Identify which cell holds the provided text, then report its [X, Y] central coordinate. 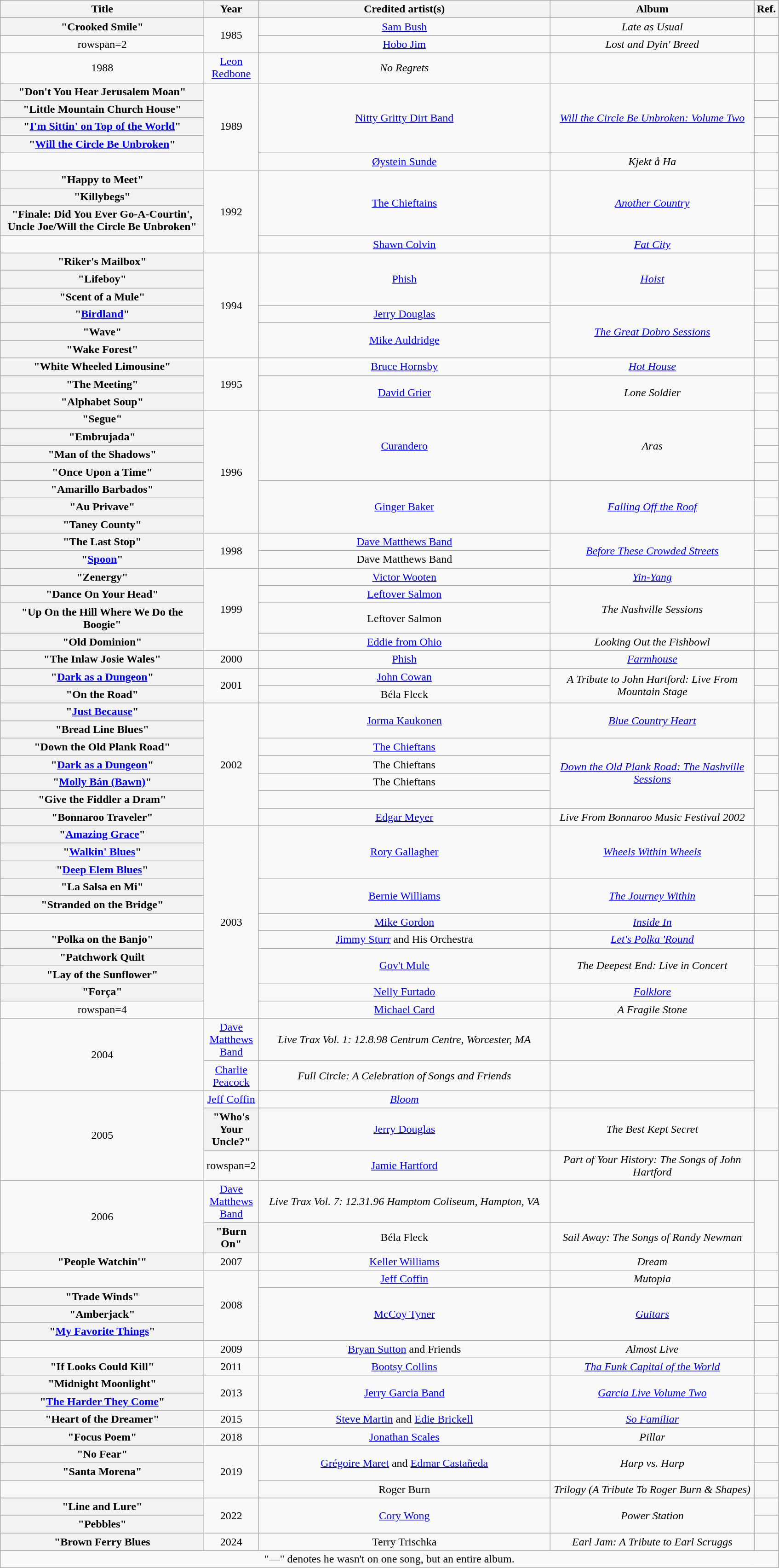
Michael Card [405, 1009]
"Killybegs" [102, 196]
"Au Privave" [102, 507]
"Down the Old Plank Road" [102, 747]
Mike Auldridge [405, 340]
1985 [231, 35]
A Tribute to John Hartford: Live From Mountain Stage [652, 686]
Kjekt å Ha [652, 161]
"Patchwork Quilt [102, 957]
So Familiar [652, 1419]
1989 [231, 127]
Another Country [652, 202]
"Amarillo Barbados" [102, 489]
"People Watchin'" [102, 1262]
Sam Bush [405, 27]
Jimmy Sturr and His Orchestra [405, 940]
"Scent of a Mule" [102, 297]
"Give the Fiddler a Dram" [102, 799]
Blue Country Heart [652, 721]
Jorma Kaukonen [405, 721]
Eddie from Ohio [405, 642]
Øystein Sunde [405, 161]
"Heart of the Dreamer" [102, 1419]
Pillar [652, 1436]
Late as Usual [652, 27]
"Alphabet Soup" [102, 402]
Year [231, 9]
"I'm Sittin' on Top of the World" [102, 127]
Looking Out the Fishbowl [652, 642]
Hot House [652, 367]
"Deep Elem Blues" [102, 870]
Grégoire Maret and Edmar Castañeda [405, 1463]
2018 [231, 1436]
2006 [102, 1216]
Nitty Gritty Dirt Band [405, 118]
Wheels Within Wheels [652, 852]
Curandero [405, 445]
"Just Because" [102, 712]
The Best Kept Secret [652, 1129]
Full Circle: A Celebration of Songs and Friends [405, 1076]
"Polka on the Banjo" [102, 940]
Folklore [652, 992]
1994 [231, 306]
"Little Mountain Church House" [102, 109]
"Wake Forest" [102, 349]
Leon Redbone [231, 68]
A Fragile Stone [652, 1009]
1998 [231, 551]
Bloom [405, 1099]
Power Station [652, 1516]
"Focus Poem" [102, 1436]
Falling Off the Roof [652, 507]
"The Harder They Come" [102, 1401]
"White Wheeled Limousine" [102, 367]
Ref. [766, 9]
Yin-Yang [652, 577]
Fat City [652, 244]
Shawn Colvin [405, 244]
Harp vs. Harp [652, 1463]
"Up On the Hill Where We Do the Boogie" [102, 618]
"No Fear" [102, 1454]
Guitars [652, 1314]
Keller Williams [405, 1262]
2009 [231, 1349]
Roger Burn [405, 1489]
Almost Live [652, 1349]
Lost and Dyin' Breed [652, 44]
Bryan Sutton and Friends [405, 1349]
Terry Trischka [405, 1542]
2013 [231, 1393]
Gov't Mule [405, 966]
"Stranded on the Bridge" [102, 905]
"Will the Circle Be Unbroken" [102, 144]
"Amberjack" [102, 1314]
Edgar Meyer [405, 817]
"Crooked Smile" [102, 27]
Earl Jam: A Tribute to Earl Scruggs [652, 1542]
"Riker's Mailbox" [102, 262]
Ginger Baker [405, 507]
2019 [231, 1471]
Farmhouse [652, 659]
Inside In [652, 922]
Trilogy (A Tribute To Roger Burn & Shapes) [652, 1489]
2000 [231, 659]
"The Meeting" [102, 384]
"Segue" [102, 419]
Will the Circle Be Unbroken: Volume Two [652, 118]
"Happy to Meet" [102, 179]
2015 [231, 1419]
2022 [231, 1516]
"Lay of the Sunflower" [102, 974]
Jonathan Scales [405, 1436]
The Nashville Sessions [652, 609]
2005 [102, 1136]
2011 [231, 1366]
1988 [102, 68]
"Man of the Shadows" [102, 454]
"Once Upon a Time" [102, 472]
"Amazing Grace" [102, 835]
Victor Wooten [405, 577]
"Dance On Your Head" [102, 594]
Mike Gordon [405, 922]
Rory Gallagher [405, 852]
"Molly Bán (Bawn)" [102, 782]
2002 [231, 764]
2001 [231, 686]
Aras [652, 445]
"Birdland" [102, 314]
"The Last Stop" [102, 542]
"Wave" [102, 332]
"Line and Lure" [102, 1507]
"La Salsa en Mi" [102, 887]
"If Looks Could Kill" [102, 1366]
"Trade Winds" [102, 1297]
Bruce Hornsby [405, 367]
Sail Away: The Songs of Randy Newman [652, 1238]
2004 [102, 1055]
2003 [231, 922]
Album [652, 9]
Charlie Peacock [231, 1076]
"Lifeboy" [102, 279]
Steve Martin and Edie Brickell [405, 1419]
John Cowan [405, 677]
The Great Dobro Sessions [652, 332]
Lone Soldier [652, 393]
"My Favorite Things" [102, 1332]
"Burn On" [231, 1238]
1999 [231, 609]
"The Inlaw Josie Wales" [102, 659]
Bernie Williams [405, 896]
"Brown Ferry Blues [102, 1542]
Nelly Furtado [405, 992]
Dream [652, 1262]
Tha Funk Capital of the World [652, 1366]
"Santa Morena" [102, 1471]
"Zenergy" [102, 577]
The Deepest End: Live in Concert [652, 966]
"Força" [102, 992]
"Old Dominion" [102, 642]
"Walkin' Blues" [102, 852]
"Who's Your Uncle?" [231, 1129]
2024 [231, 1542]
Part of Your History: The Songs of John Hartford [652, 1165]
"Finale: Did You Ever Go-A-Courtin', Uncle Joe/Will the Circle Be Unbroken" [102, 220]
Credited artist(s) [405, 9]
No Regrets [405, 68]
"Don't You Hear Jerusalem Moan" [102, 92]
"Bonnaroo Traveler" [102, 817]
"Pebbles" [102, 1524]
"Midnight Moonlight" [102, 1384]
Live Trax Vol. 7: 12.31.96 Hamptom Coliseum, Hampton, VA [405, 1202]
1992 [231, 212]
Jerry Garcia Band [405, 1393]
Cory Wong [405, 1516]
Hobo Jim [405, 44]
Jamie Hartford [405, 1165]
"Embrujada" [102, 437]
"Spoon" [102, 559]
Garcia Live Volume Two [652, 1393]
"—" denotes he wasn't on one song, but an entire album. [389, 1559]
Before These Crowded Streets [652, 551]
Let's Polka 'Round [652, 940]
rowspan=4 [102, 1009]
"Taney County" [102, 524]
The Journey Within [652, 896]
"On the Road" [102, 694]
Mutopia [652, 1279]
"Bread Line Blues" [102, 729]
Down the Old Plank Road: The Nashville Sessions [652, 773]
2007 [231, 1262]
Live From Bonnaroo Music Festival 2002 [652, 817]
Hoist [652, 279]
Title [102, 9]
Live Trax Vol. 1: 12.8.98 Centrum Centre, Worcester, MA [405, 1039]
David Grier [405, 393]
1995 [231, 384]
Bootsy Collins [405, 1366]
2008 [231, 1305]
1996 [231, 472]
The Chieftains [405, 202]
McCoy Tyner [405, 1314]
